Identify which cell holds the provided text, then report its [x, y] central coordinate. 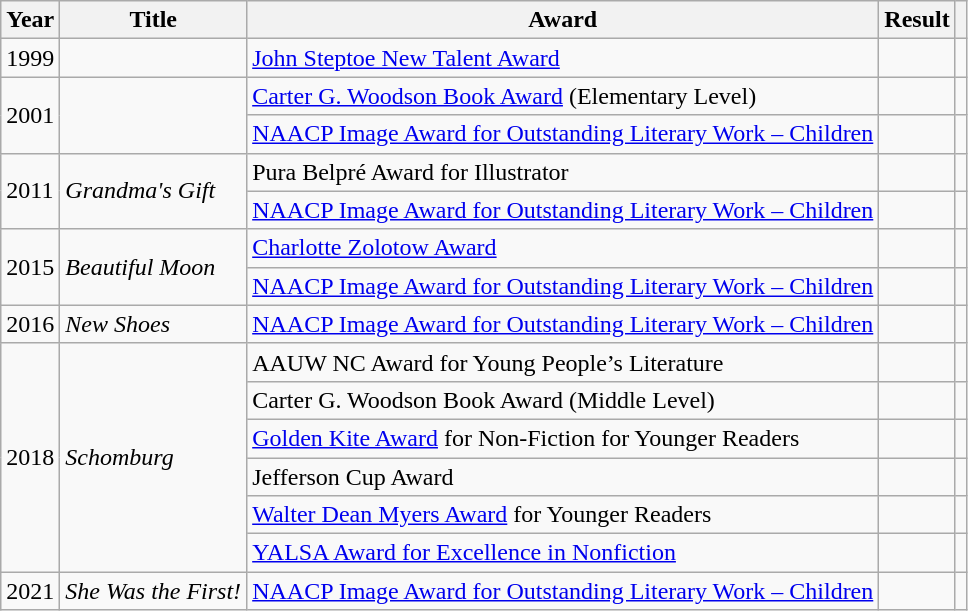
Golden Kite Award for Non-Fiction for Younger Readers [563, 438]
2015 [30, 267]
Carter G. Woodson Book Award (Middle Level) [563, 400]
Award [563, 20]
Carter G. Woodson Book Award (Elementary Level) [563, 96]
2001 [30, 115]
1999 [30, 58]
AAUW NC Award for Young People’s Literature [563, 362]
New Shoes [154, 324]
Walter Dean Myers Award for Younger Readers [563, 515]
2018 [30, 457]
Title [154, 20]
2016 [30, 324]
Grandma's Gift [154, 191]
Result [917, 20]
Beautiful Moon [154, 267]
Year [30, 20]
YALSA Award for Excellence in Nonfiction [563, 553]
Charlotte Zolotow Award [563, 248]
John Steptoe New Talent Award [563, 58]
She Was the First! [154, 591]
Pura Belpré Award for Illustrator [563, 172]
Jefferson Cup Award [563, 477]
Schomburg [154, 457]
2011 [30, 191]
2021 [30, 591]
